Capture the cell that displays the provided text and extract its [x, y] central coordinate. 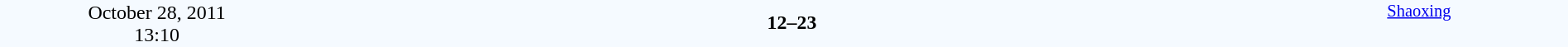
October 28, 201113:10 [157, 23]
Shaoxing [1419, 23]
12–23 [791, 22]
